Search for the cell housing the specified text and yield its [X, Y] center coordinate. 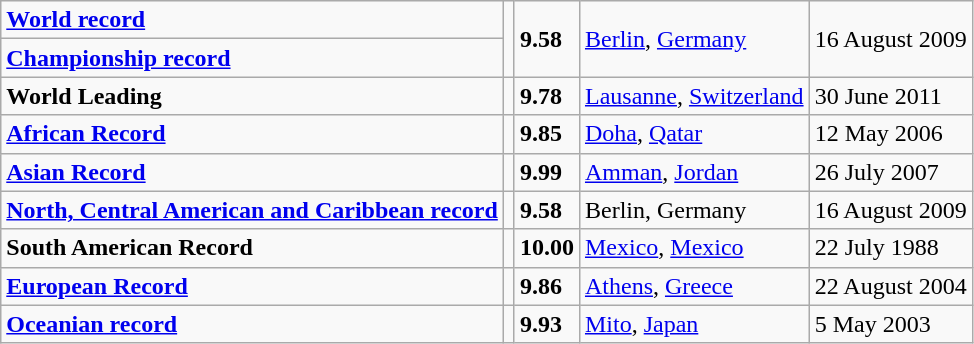
North, Central American and Caribbean record [252, 210]
Mexico, Mexico [694, 248]
22 August 2004 [890, 286]
Asian Record [252, 172]
African Record [252, 134]
9.99 [546, 172]
World Leading [252, 96]
9.86 [546, 286]
Championship record [252, 58]
Doha, Qatar [694, 134]
9.93 [546, 324]
South American Record [252, 248]
10.00 [546, 248]
12 May 2006 [890, 134]
9.85 [546, 134]
9.78 [546, 96]
22 July 1988 [890, 248]
Lausanne, Switzerland [694, 96]
Athens, Greece [694, 286]
30 June 2011 [890, 96]
World record [252, 20]
Amman, Jordan [694, 172]
5 May 2003 [890, 324]
26 July 2007 [890, 172]
Oceanian record [252, 324]
European Record [252, 286]
Mito, Japan [694, 324]
